Search for the cell housing the specified text and yield its (x, y) center coordinate. 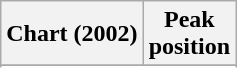
Chart (2002) (72, 34)
Peakposition (189, 34)
